Return (X, Y) of the center of cell containing provided text 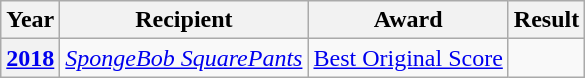
SpongeBob SquarePants (184, 58)
Best Original Score (408, 58)
Award (408, 20)
Result (546, 20)
Recipient (184, 20)
2018 (30, 58)
Year (30, 20)
